Extract the [x, y] coordinate from the center of the cell holding the provided text.  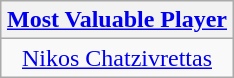
Nikos Chatzivrettas [116, 58]
Most Valuable Player [116, 20]
